From the cell containing the given text, extract its center point as (X, Y) coordinate. 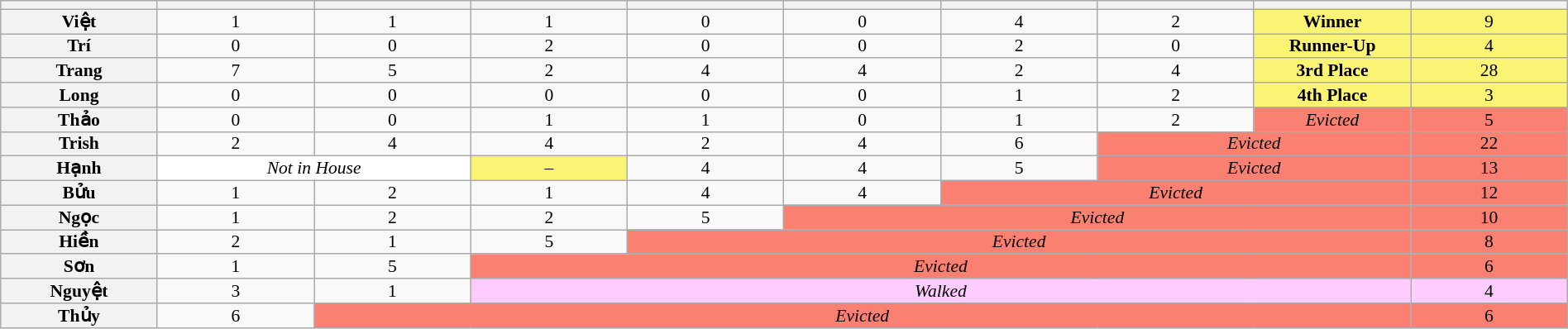
Thủy (79, 316)
12 (1489, 193)
Thảo (79, 120)
9 (1489, 21)
Trang (79, 71)
Hạnh (79, 169)
Trish (79, 144)
Not in House (314, 169)
Ngọc (79, 217)
Sơn (79, 267)
3rd Place (1331, 71)
7 (235, 71)
Trí (79, 46)
Winner (1331, 21)
10 (1489, 217)
Walked (941, 291)
Bửu (79, 193)
13 (1489, 169)
Long (79, 95)
Nguyệt (79, 291)
4th Place (1331, 95)
8 (1489, 242)
Hiền (79, 242)
Runner-Up (1331, 46)
22 (1489, 144)
– (549, 169)
Việt (79, 21)
28 (1489, 71)
